Extract the (X, Y) coordinate from the center of the cell holding the provided text.  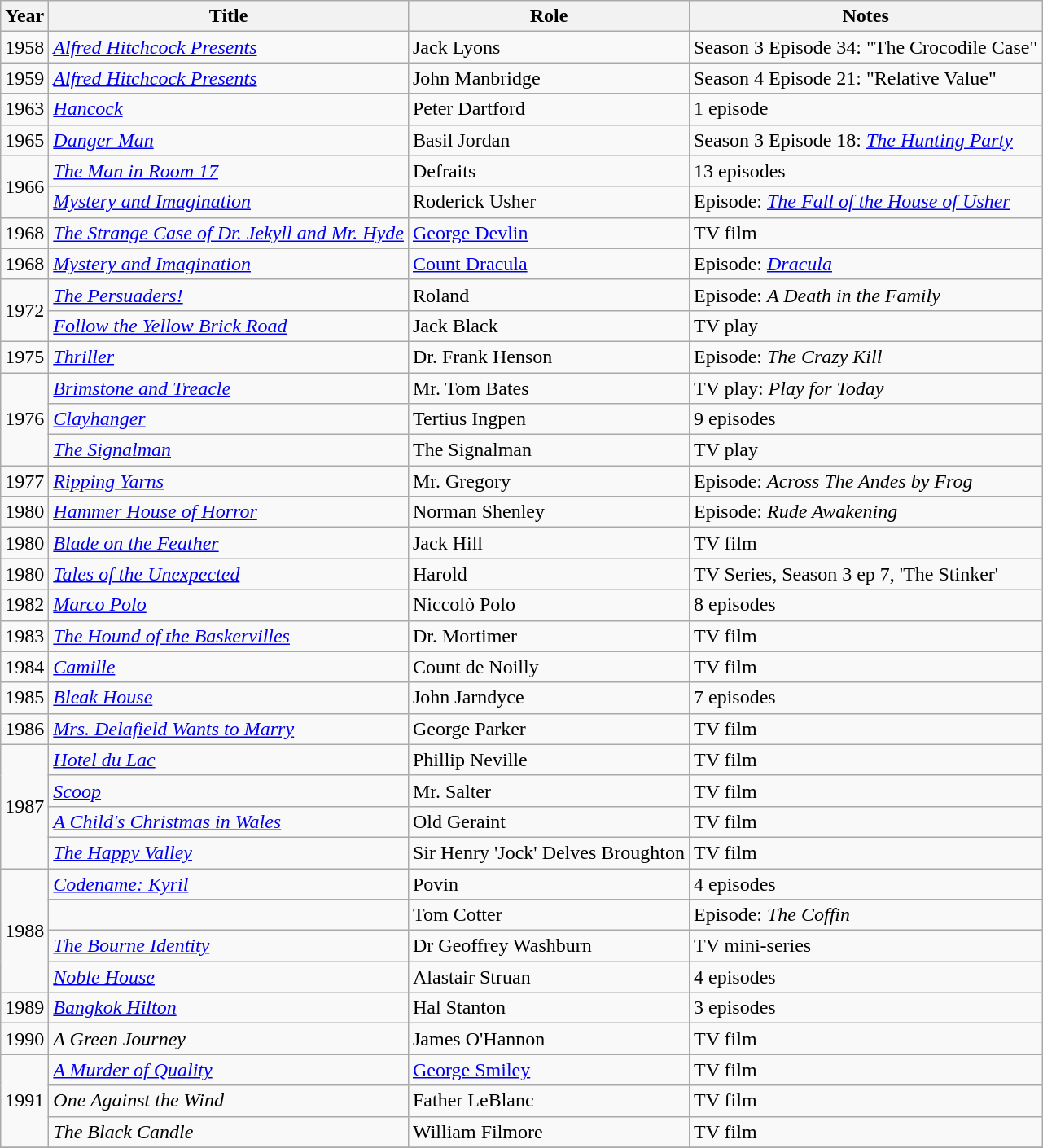
Mrs. Delafield Wants to Marry (229, 729)
Jack Hill (549, 543)
Episode: Across The Andes by Frog (865, 481)
Father LeBlanc (549, 1101)
1985 (24, 698)
Ripping Yarns (229, 481)
James O'Hannon (549, 1039)
Phillip Neville (549, 760)
1987 (24, 806)
Episode: Dracula (865, 264)
Defraits (549, 171)
1965 (24, 140)
A Green Journey (229, 1039)
Episode: The Crazy Kill (865, 357)
Brimstone and Treacle (229, 388)
1990 (24, 1039)
Old Geraint (549, 822)
1983 (24, 636)
TV Series, Season 3 ep 7, 'The Stinker' (865, 574)
A Murder of Quality (229, 1070)
Follow the Yellow Brick Road (229, 326)
The Happy Valley (229, 852)
Danger Man (229, 140)
Count Dracula (549, 264)
Tertius Ingpen (549, 419)
Episode: Rude Awakening (865, 512)
George Parker (549, 729)
Season 3 Episode 18: The Hunting Party (865, 140)
Season 3 Episode 34: "The Crocodile Case" (865, 47)
Marco Polo (229, 605)
1976 (24, 419)
The Bourne Identity (229, 946)
1966 (24, 186)
TV mini-series (865, 946)
Norman Shenley (549, 512)
3 episodes (865, 1008)
Niccolò Polo (549, 605)
Tom Cotter (549, 915)
Peter Dartford (549, 109)
Hancock (229, 109)
Mr. Gregory (549, 481)
Bleak House (229, 698)
Blade on the Feather (229, 543)
Dr Geoffrey Washburn (549, 946)
Codename: Kyril (229, 883)
Count de Noilly (549, 667)
Mr. Tom Bates (549, 388)
Hotel du Lac (229, 760)
Episode: The Fall of the House of Usher (865, 202)
The Persuaders! (229, 295)
John Jarndyce (549, 698)
Camille (229, 667)
Title (229, 16)
Year (24, 16)
A Child's Christmas in Wales (229, 822)
Hammer House of Horror (229, 512)
Jack Lyons (549, 47)
The Man in Room 17 (229, 171)
Role (549, 16)
Sir Henry 'Jock' Delves Broughton (549, 852)
Harold (549, 574)
Basil Jordan (549, 140)
Bangkok Hilton (229, 1008)
1989 (24, 1008)
1 episode (865, 109)
1975 (24, 357)
Dr. Mortimer (549, 636)
Noble House (229, 977)
Jack Black (549, 326)
Roland (549, 295)
John Manbridge (549, 78)
The Hound of the Baskervilles (229, 636)
1982 (24, 605)
1986 (24, 729)
13 episodes (865, 171)
Dr. Frank Henson (549, 357)
1963 (24, 109)
TV play: Play for Today (865, 388)
Scoop (229, 791)
Season 4 Episode 21: "Relative Value" (865, 78)
1958 (24, 47)
Alastair Struan (549, 977)
1977 (24, 481)
Tales of the Unexpected (229, 574)
1988 (24, 930)
8 episodes (865, 605)
Hal Stanton (549, 1008)
Episode: The Coffin (865, 915)
The Strange Case of Dr. Jekyll and Mr. Hyde (229, 233)
Povin (549, 883)
Thriller (229, 357)
George Devlin (549, 233)
Clayhanger (229, 419)
One Against the Wind (229, 1101)
1991 (24, 1101)
The Black Candle (229, 1132)
Roderick Usher (549, 202)
7 episodes (865, 698)
9 episodes (865, 419)
George Smiley (549, 1070)
William Filmore (549, 1132)
Notes (865, 16)
Mr. Salter (549, 791)
1972 (24, 310)
1959 (24, 78)
1984 (24, 667)
Episode: A Death in the Family (865, 295)
